From the cell containing the given text, extract its center point as (x, y) coordinate. 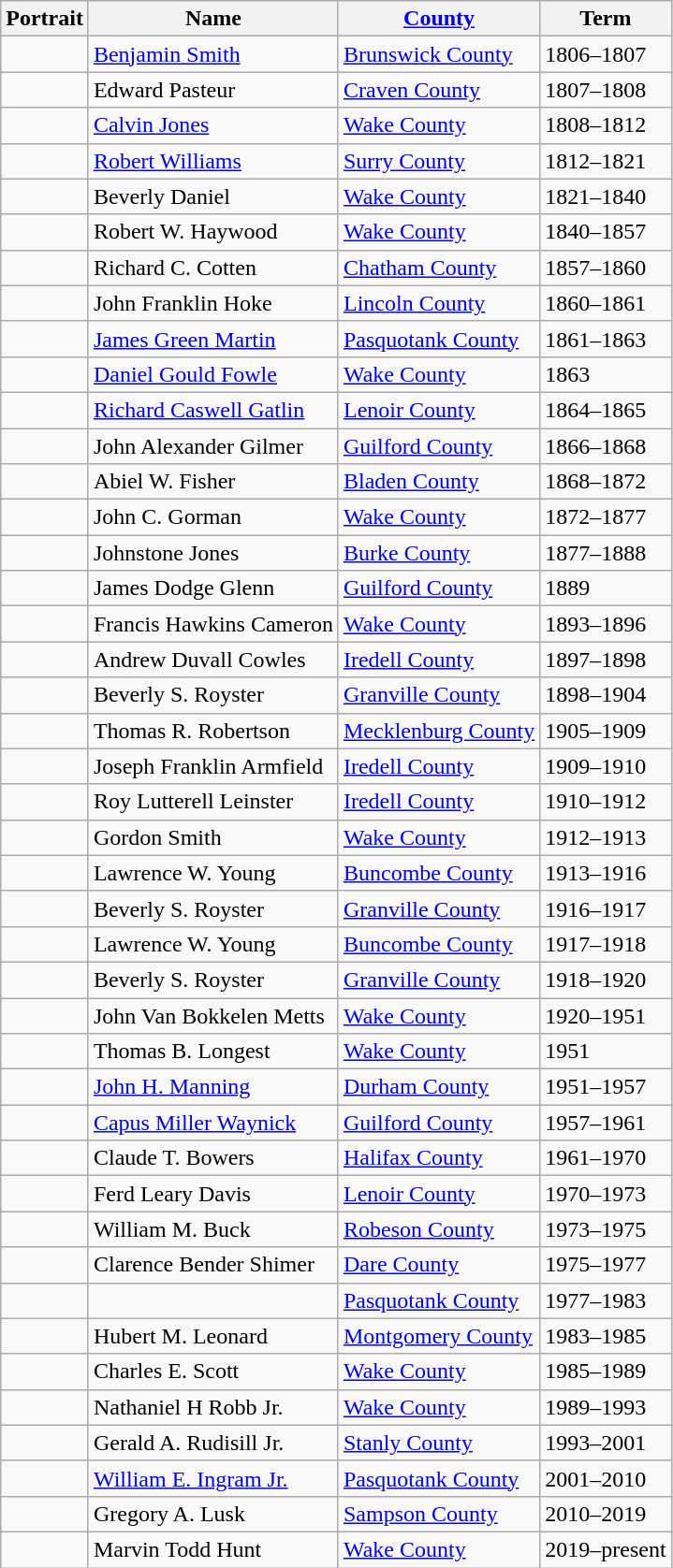
Sampson County (438, 1514)
William E. Ingram Jr. (213, 1478)
John C. Gorman (213, 517)
1970–1973 (606, 1194)
John Van Bokkelen Metts (213, 1015)
Portrait (45, 19)
Burke County (438, 553)
1905–1909 (606, 731)
1863 (606, 374)
1868–1872 (606, 482)
2010–2019 (606, 1514)
Roy Lutterell Leinster (213, 802)
Francis Hawkins Cameron (213, 624)
Daniel Gould Fowle (213, 374)
Joseph Franklin Armfield (213, 766)
Johnstone Jones (213, 553)
1985–1989 (606, 1372)
Thomas B. Longest (213, 1052)
1893–1896 (606, 624)
John Alexander Gilmer (213, 446)
Robert Williams (213, 161)
John Franklin Hoke (213, 303)
County (438, 19)
1973–1975 (606, 1229)
1860–1861 (606, 303)
Richard Caswell Gatlin (213, 410)
1951–1957 (606, 1087)
1983–1985 (606, 1336)
Dare County (438, 1265)
Mecklenburg County (438, 731)
Surry County (438, 161)
Gordon Smith (213, 837)
Durham County (438, 1087)
1821–1840 (606, 196)
1920–1951 (606, 1015)
Halifax County (438, 1158)
Gregory A. Lusk (213, 1514)
1909–1910 (606, 766)
Charles E. Scott (213, 1372)
1916–1917 (606, 908)
1864–1865 (606, 410)
2001–2010 (606, 1478)
1872–1877 (606, 517)
1961–1970 (606, 1158)
Lincoln County (438, 303)
1918–1920 (606, 980)
Stanly County (438, 1443)
1910–1912 (606, 802)
Gerald A. Rudisill Jr. (213, 1443)
1989–1993 (606, 1407)
Marvin Todd Hunt (213, 1549)
Hubert M. Leonard (213, 1336)
Claude T. Bowers (213, 1158)
James Green Martin (213, 339)
Calvin Jones (213, 125)
Bladen County (438, 482)
1806–1807 (606, 54)
1897–1898 (606, 660)
Edward Pasteur (213, 90)
1917–1918 (606, 944)
Clarence Bender Shimer (213, 1265)
William M. Buck (213, 1229)
1951 (606, 1052)
Brunswick County (438, 54)
1840–1857 (606, 232)
John H. Manning (213, 1087)
Robeson County (438, 1229)
Richard C. Cotten (213, 268)
1857–1860 (606, 268)
James Dodge Glenn (213, 588)
1889 (606, 588)
Thomas R. Robertson (213, 731)
1977–1983 (606, 1300)
Chatham County (438, 268)
1898–1904 (606, 695)
Ferd Leary Davis (213, 1194)
Robert W. Haywood (213, 232)
1807–1808 (606, 90)
1812–1821 (606, 161)
1993–2001 (606, 1443)
1808–1812 (606, 125)
Nathaniel H Robb Jr. (213, 1407)
1877–1888 (606, 553)
Craven County (438, 90)
1975–1977 (606, 1265)
Abiel W. Fisher (213, 482)
1912–1913 (606, 837)
1957–1961 (606, 1123)
Name (213, 19)
Capus Miller Waynick (213, 1123)
Andrew Duvall Cowles (213, 660)
Beverly Daniel (213, 196)
Term (606, 19)
1861–1863 (606, 339)
2019–present (606, 1549)
1913–1916 (606, 873)
1866–1868 (606, 446)
Benjamin Smith (213, 54)
Montgomery County (438, 1336)
